Scan for the cell matching the given text and deliver its (X, Y) coordinate at center. 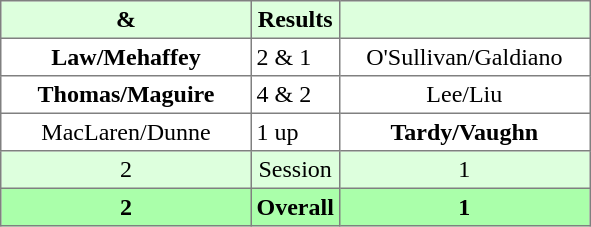
Session (295, 170)
& (126, 20)
Thomas/Maguire (126, 95)
1 up (295, 132)
Overall (295, 207)
Law/Mehaffey (126, 57)
O'Sullivan/Galdiano (464, 57)
MacLaren/Dunne (126, 132)
4 & 2 (295, 95)
Tardy/Vaughn (464, 132)
Results (295, 20)
Lee/Liu (464, 95)
2 & 1 (295, 57)
